Return the (x, y) coordinate for the center point of the cell that contains the specified text.  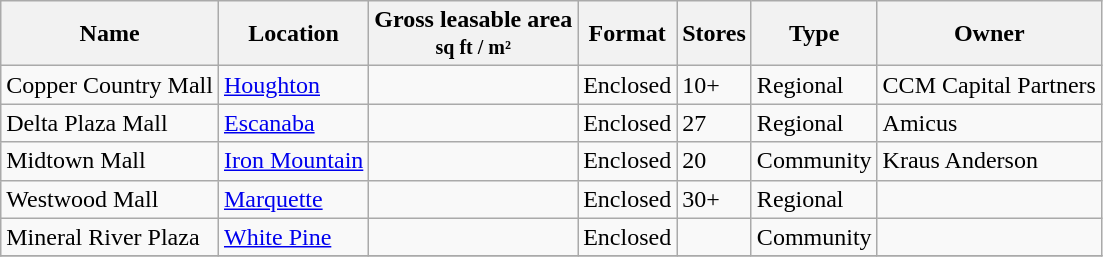
Type (814, 34)
Delta Plaza Mall (110, 123)
Marquette (293, 199)
Owner (989, 34)
Midtown Mall (110, 161)
30+ (714, 199)
Escanaba (293, 123)
Mineral River Plaza (110, 237)
Amicus (989, 123)
Iron Mountain (293, 161)
Name (110, 34)
CCM Capital Partners (989, 85)
20 (714, 161)
Stores (714, 34)
Houghton (293, 85)
Westwood Mall (110, 199)
Gross leasable areasq ft / m² (474, 34)
Kraus Anderson (989, 161)
White Pine (293, 237)
27 (714, 123)
Format (628, 34)
10+ (714, 85)
Copper Country Mall (110, 85)
Location (293, 34)
